From the cell containing the given text, extract its center point as [x, y] coordinate. 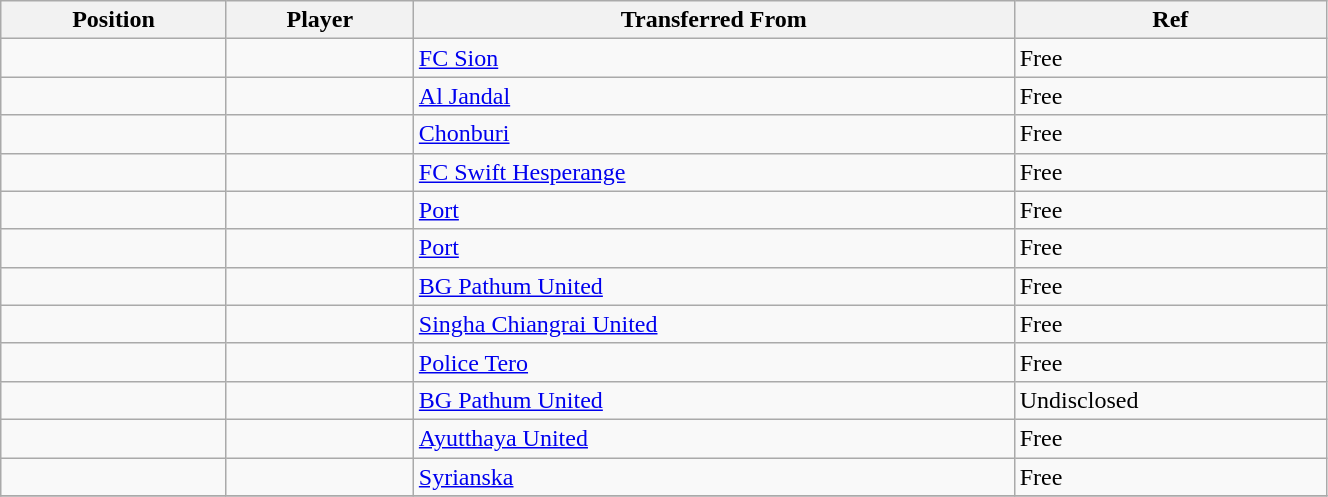
Singha Chiangrai United [714, 324]
FC Swift Hesperange [714, 172]
Undisclosed [1170, 400]
Syrianska [714, 477]
Position [114, 20]
Transferred From [714, 20]
FC Sion [714, 58]
Police Tero [714, 362]
Player [320, 20]
Chonburi [714, 134]
Ayutthaya United [714, 438]
Ref [1170, 20]
Al Jandal [714, 96]
